Search for the cell housing the specified text and yield its [x, y] center coordinate. 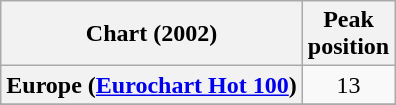
Europe (Eurochart Hot 100) [152, 85]
13 [348, 85]
Peakposition [348, 34]
Chart (2002) [152, 34]
